For the text-containing cell, return its midpoint in (x, y) coordinate format. 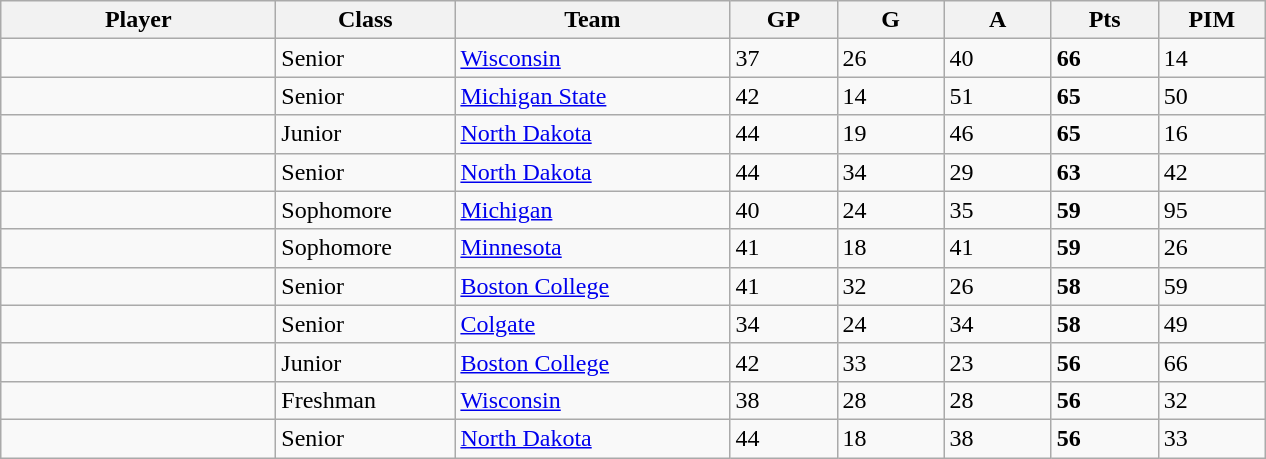
46 (998, 134)
49 (1212, 324)
Michigan (592, 210)
51 (998, 96)
G (890, 20)
Freshman (366, 400)
GP (784, 20)
23 (998, 362)
37 (784, 58)
PIM (1212, 20)
Player (138, 20)
19 (890, 134)
95 (1212, 210)
50 (1212, 96)
Class (366, 20)
63 (1104, 172)
16 (1212, 134)
Michigan State (592, 96)
Minnesota (592, 248)
Team (592, 20)
29 (998, 172)
A (998, 20)
35 (998, 210)
Pts (1104, 20)
Colgate (592, 324)
